Return (X, Y) of the center of cell containing provided text 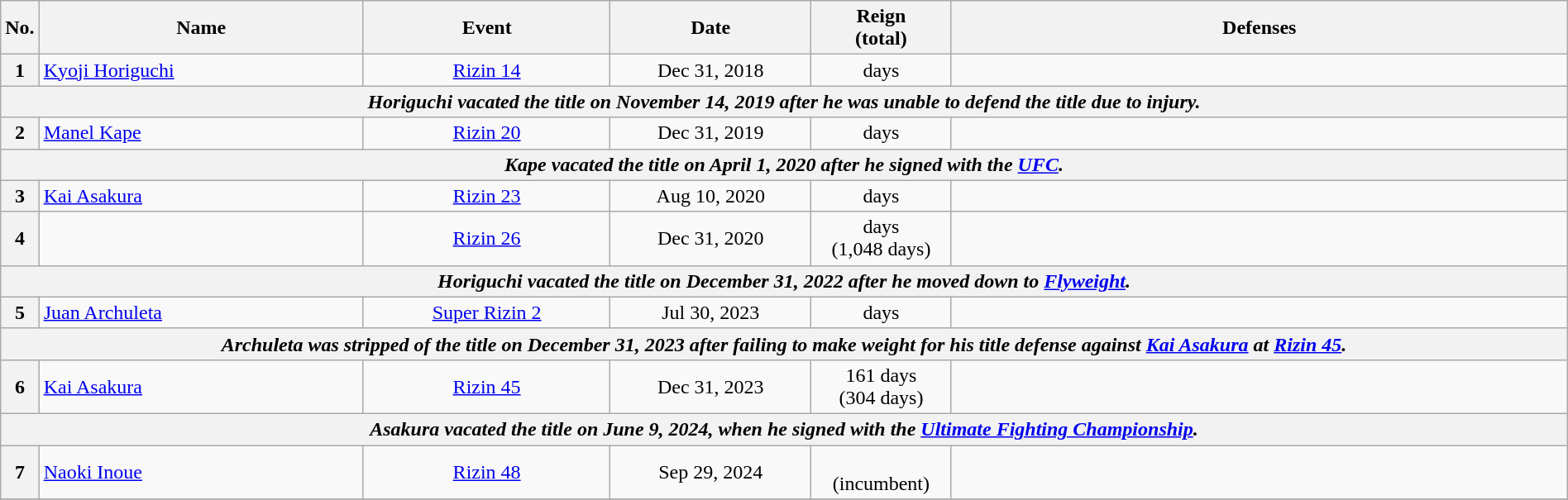
Rizin 45 (486, 387)
Naoki Inoue (201, 471)
Dec 31, 2019 (711, 133)
1 (20, 70)
Juan Archuleta (201, 312)
Horiguchi vacated the title on December 31, 2022 after he moved down to Flyweight. (784, 281)
Archuleta was stripped of the title on December 31, 2023 after failing to make weight for his title defense against Kai Asakura at Rizin 45. (784, 344)
Dec 31, 2020 (711, 238)
Jul 30, 2023 (711, 312)
Event (486, 28)
Rizin 14 (486, 70)
Super Rizin 2 (486, 312)
4 (20, 238)
5 (20, 312)
3 (20, 196)
Kape vacated the title on April 1, 2020 after he signed with the UFC. (784, 164)
Sep 29, 2024 (711, 471)
(incumbent) (882, 471)
161 days(304 days) (882, 387)
days(1,048 days) (882, 238)
Asakura vacated the title on June 9, 2024, when he signed with the Ultimate Fighting Championship. (784, 429)
Dec 31, 2018 (711, 70)
Reign(total) (882, 28)
Date (711, 28)
Aug 10, 2020 (711, 196)
Kyoji Horiguchi (201, 70)
Rizin 20 (486, 133)
Dec 31, 2023 (711, 387)
2 (20, 133)
7 (20, 471)
Horiguchi vacated the title on November 14, 2019 after he was unable to defend the title due to injury. (784, 102)
6 (20, 387)
Rizin 23 (486, 196)
Name (201, 28)
Rizin 48 (486, 471)
Manel Kape (201, 133)
Rizin 26 (486, 238)
Defenses (1259, 28)
No. (20, 28)
